Determine the [X, Y] coordinate at the center of the cell enclosing the given text.  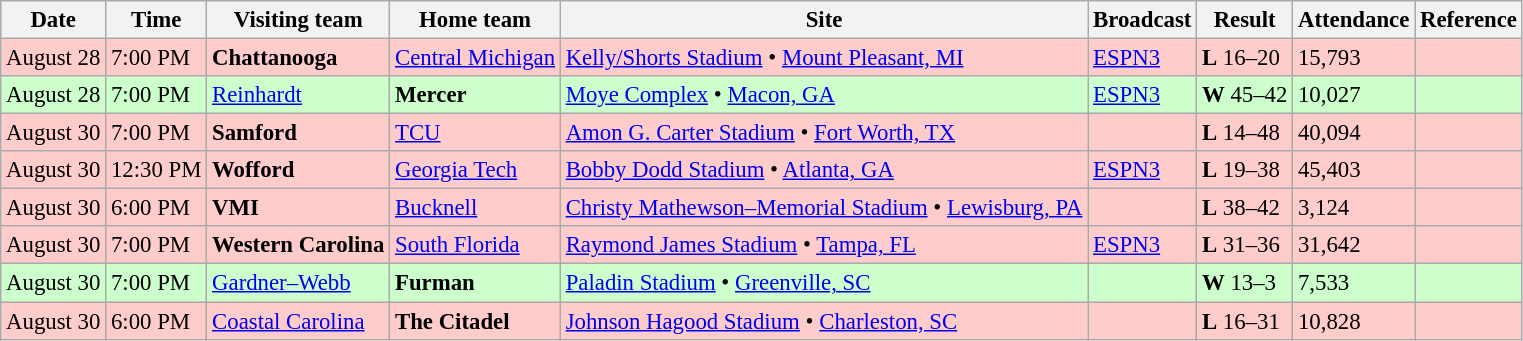
31,642 [1354, 245]
The Citadel [476, 321]
Samford [298, 133]
Date [54, 20]
Georgia Tech [476, 170]
Kelly/Shorts Stadium • Mount Pleasant, MI [824, 58]
Home team [476, 20]
10,828 [1354, 321]
L 16–20 [1245, 58]
Furman [476, 283]
L 16–31 [1245, 321]
L 38–42 [1245, 208]
Bucknell [476, 208]
L 19–38 [1245, 170]
Central Michigan [476, 58]
Reference [1469, 20]
7,533 [1354, 283]
VMI [298, 208]
15,793 [1354, 58]
W 13–3 [1245, 283]
Western Carolina [298, 245]
Reinhardt [298, 95]
South Florida [476, 245]
Attendance [1354, 20]
Time [156, 20]
Result [1245, 20]
3,124 [1354, 208]
Wofford [298, 170]
W 45–42 [1245, 95]
Johnson Hagood Stadium • Charleston, SC [824, 321]
Raymond James Stadium • Tampa, FL [824, 245]
Visiting team [298, 20]
Christy Mathewson–Memorial Stadium • Lewisburg, PA [824, 208]
Site [824, 20]
40,094 [1354, 133]
L 14–48 [1245, 133]
Mercer [476, 95]
Amon G. Carter Stadium • Fort Worth, TX [824, 133]
12:30 PM [156, 170]
Chattanooga [298, 58]
Moye Complex • Macon, GA [824, 95]
Paladin Stadium • Greenville, SC [824, 283]
Bobby Dodd Stadium • Atlanta, GA [824, 170]
TCU [476, 133]
Broadcast [1142, 20]
45,403 [1354, 170]
Coastal Carolina [298, 321]
L 31–36 [1245, 245]
10,027 [1354, 95]
Gardner–Webb [298, 283]
